Identify which cell holds the provided text, then report its (x, y) central coordinate. 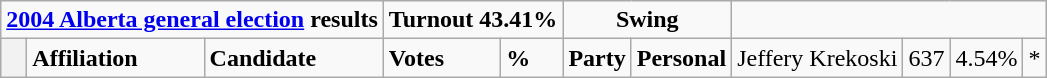
Votes (442, 58)
Swing (648, 20)
Turnout 43.41% (473, 20)
4.54% (986, 58)
Candidate (294, 58)
% (532, 58)
* (1034, 58)
Affiliation (116, 58)
637 (926, 58)
Personal (681, 58)
Jeffery Krekoski (818, 58)
Party (597, 58)
2004 Alberta general election results (192, 20)
